Return [x, y] of the center of cell containing provided text 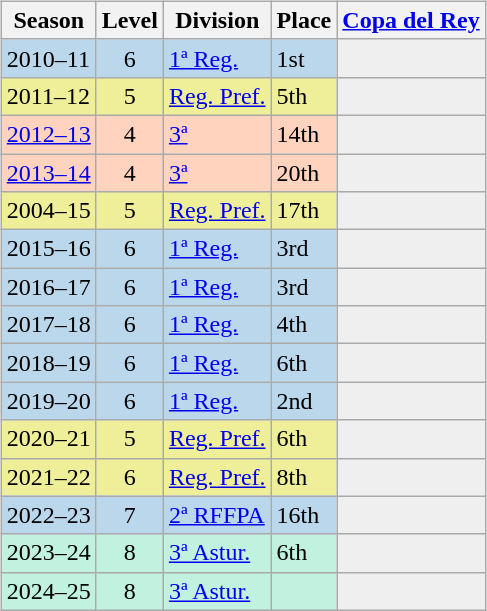
2010–11 [48, 58]
20th [304, 173]
2004–15 [48, 211]
Copa del Rey [411, 20]
14th [304, 134]
2023–24 [48, 553]
2024–25 [48, 591]
2019–20 [48, 401]
2017–18 [48, 325]
5th [304, 96]
4th [304, 325]
2021–22 [48, 477]
2015–16 [48, 249]
2020–21 [48, 439]
Division [217, 20]
17th [304, 211]
2018–19 [48, 363]
Season [48, 20]
2011–12 [48, 96]
16th [304, 515]
2nd [304, 401]
7 [130, 515]
2016–17 [48, 287]
1st [304, 58]
Place [304, 20]
8th [304, 477]
2012–13 [48, 134]
2ª RFFPA [217, 515]
2022–23 [48, 515]
Level [130, 20]
2013–14 [48, 173]
